Pinpoint the cell where the given text exists, returning its [X, Y] midpoint coordinate. 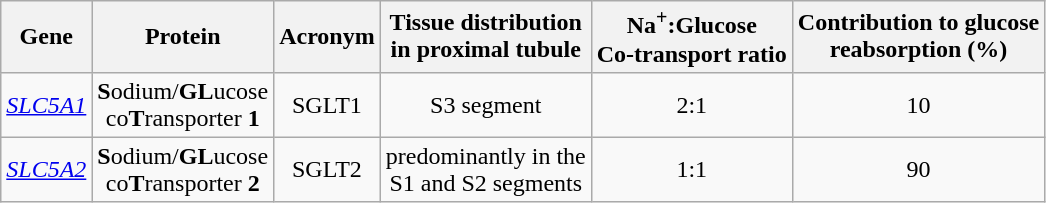
Tissue distributionin proximal tubule [486, 37]
Protein [183, 37]
SGLT2 [328, 170]
1:1 [692, 170]
SGLT1 [328, 104]
predominantly in theS1 and S2 segments [486, 170]
2:1 [692, 104]
S3 segment [486, 104]
Sodium/GLucosecoTransporter 2 [183, 170]
Gene [46, 37]
Na+:GlucoseCo-transport ratio [692, 37]
SLC5A2 [46, 170]
90 [918, 170]
10 [918, 104]
SLC5A1 [46, 104]
Sodium/GLucosecoTransporter 1 [183, 104]
Contribution to glucosereabsorption (%) [918, 37]
Acronym [328, 37]
